Pinpoint the cell where the given text exists, returning its [x, y] midpoint coordinate. 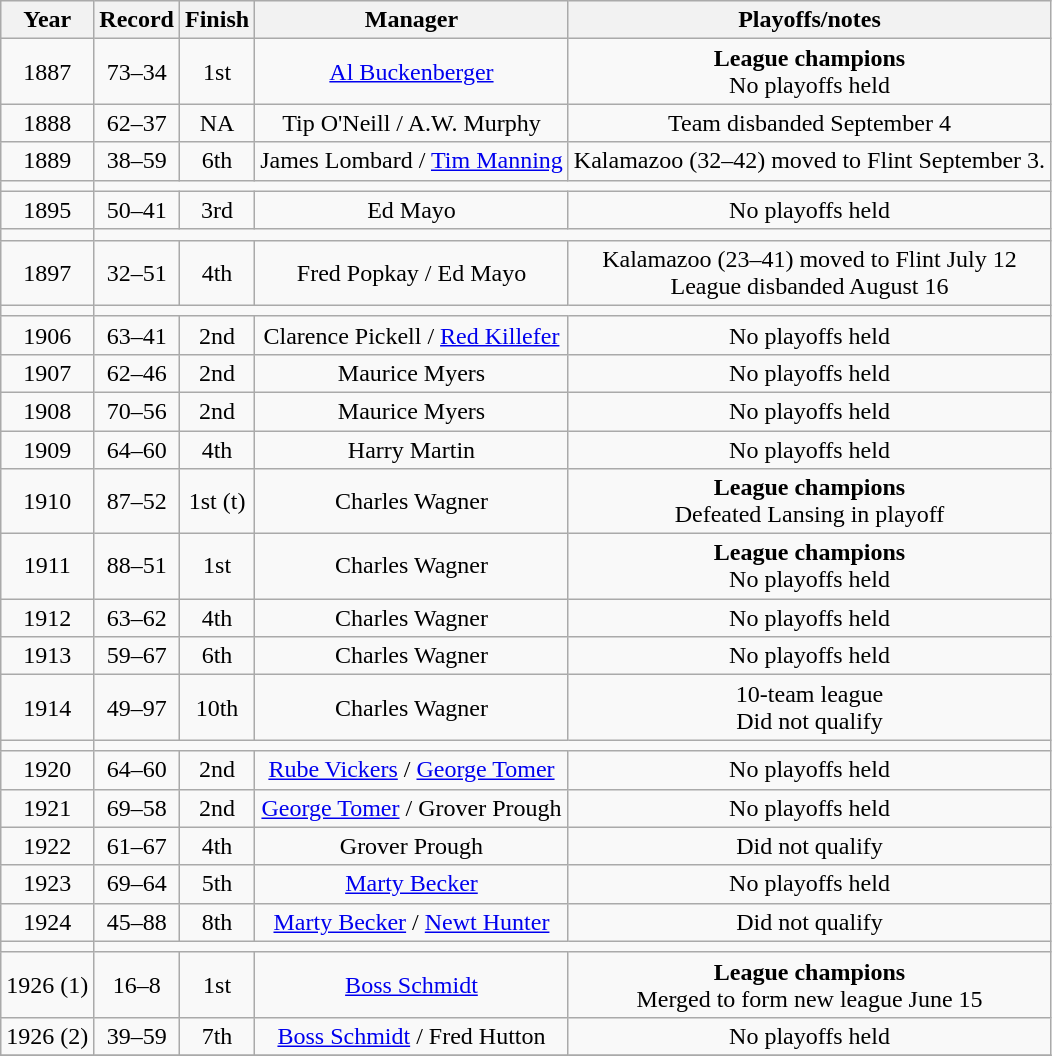
1923 [48, 884]
62–37 [137, 123]
1911 [48, 566]
Playoffs/notes [809, 20]
Clarence Pickell / Red Killefer [412, 335]
1921 [48, 808]
1910 [48, 502]
George Tomer / Grover Prough [412, 808]
Kalamazoo (23–41) moved to Flint July 12League disbanded August 16 [809, 272]
1889 [48, 161]
Al Buckenberger [412, 72]
Marty Becker / Newt Hunter [412, 922]
16–8 [137, 984]
1887 [48, 72]
1913 [48, 656]
1909 [48, 449]
38–59 [137, 161]
League champions No playoffs held [809, 566]
61–67 [137, 846]
James Lombard / Tim Manning [412, 161]
1907 [48, 373]
1926 (2) [48, 1036]
1924 [48, 922]
1897 [48, 272]
45–88 [137, 922]
1920 [48, 770]
1895 [48, 210]
8th [218, 922]
Kalamazoo (32–42) moved to Flint September 3. [809, 161]
1st (t) [218, 502]
1906 [48, 335]
League championsNo playoffs held [809, 72]
1926 (1) [48, 984]
Team disbanded September 4 [809, 123]
1922 [48, 846]
1912 [48, 618]
Rube Vickers / George Tomer [412, 770]
69–58 [137, 808]
Harry Martin [412, 449]
63–41 [137, 335]
32–51 [137, 272]
Record [137, 20]
3rd [218, 210]
Finish [218, 20]
50–41 [137, 210]
1914 [48, 708]
69–64 [137, 884]
Boss Schmidt [412, 984]
Boss Schmidt / Fred Hutton [412, 1036]
7th [218, 1036]
League champions Defeated Lansing in playoff [809, 502]
Year [48, 20]
88–51 [137, 566]
10th [218, 708]
Fred Popkay / Ed Mayo [412, 272]
Manager [412, 20]
59–67 [137, 656]
Grover Prough [412, 846]
League championsMerged to form new league June 15 [809, 984]
Marty Becker [412, 884]
1908 [48, 411]
1888 [48, 123]
39–59 [137, 1036]
70–56 [137, 411]
Ed Mayo [412, 210]
5th [218, 884]
10-team leagueDid not qualify [809, 708]
49–97 [137, 708]
62–46 [137, 373]
63–62 [137, 618]
73–34 [137, 72]
NA [218, 123]
Tip O'Neill / A.W. Murphy [412, 123]
87–52 [137, 502]
